Return (x, y) of the center of cell containing provided text 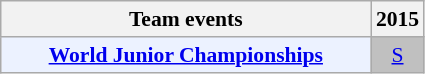
2015 (398, 19)
Team events (186, 19)
World Junior Championships (186, 55)
S (398, 55)
